Capture the cell that displays the provided text and extract its (X, Y) central coordinate. 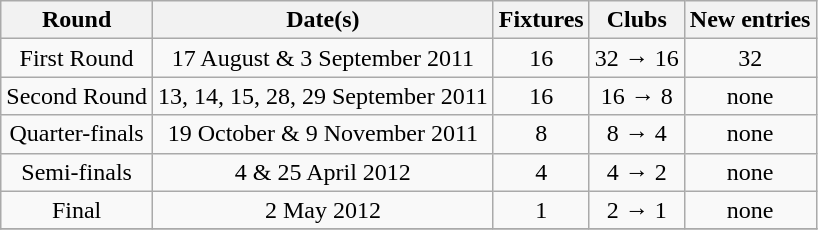
4 → 2 (636, 172)
32 (750, 58)
1 (541, 210)
19 October & 9 November 2011 (322, 134)
2 → 1 (636, 210)
17 August & 3 September 2011 (322, 58)
Final (77, 210)
Fixtures (541, 20)
4 & 25 April 2012 (322, 172)
New entries (750, 20)
8 (541, 134)
4 (541, 172)
First Round (77, 58)
Clubs (636, 20)
Date(s) (322, 20)
16 → 8 (636, 96)
Quarter-finals (77, 134)
Second Round (77, 96)
2 May 2012 (322, 210)
8 → 4 (636, 134)
32 → 16 (636, 58)
13, 14, 15, 28, 29 September 2011 (322, 96)
Semi-finals (77, 172)
Round (77, 20)
